Identify which cell holds the provided text, then report its [X, Y] central coordinate. 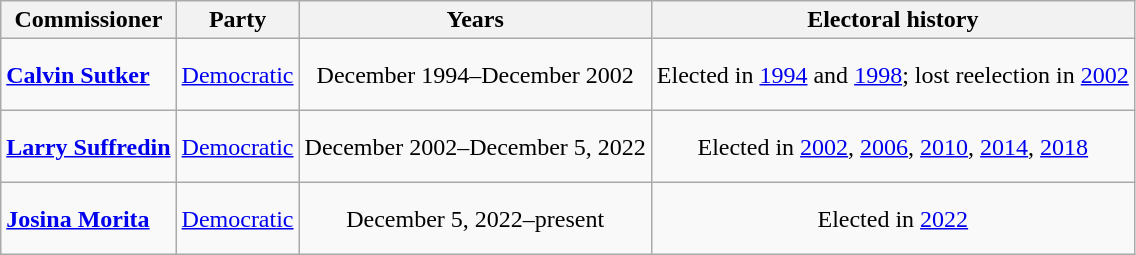
Electoral history [892, 20]
Elected in 2002, 2006, 2010, 2014, 2018 [892, 147]
December 1994–December 2002 [475, 75]
Elected in 2022 [892, 219]
Larry Suffredin [88, 147]
Commissioner [88, 20]
Party [238, 20]
December 2002–December 5, 2022 [475, 147]
Josina Morita [88, 219]
December 5, 2022–present [475, 219]
Years [475, 20]
Calvin Sutker [88, 75]
Elected in 1994 and 1998; lost reelection in 2002 [892, 75]
